Locate the cell with the specified text and output its (X, Y) center coordinate. 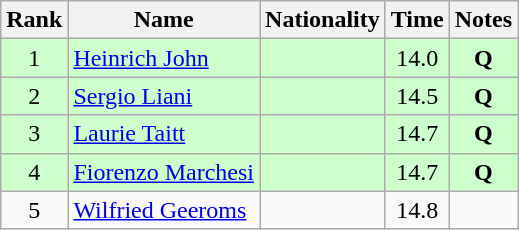
Nationality (323, 20)
Laurie Taitt (164, 134)
1 (34, 58)
Wilfried Geeroms (164, 210)
Rank (34, 20)
14.8 (417, 210)
Time (417, 20)
4 (34, 172)
Sergio Liani (164, 96)
2 (34, 96)
Notes (483, 20)
Name (164, 20)
3 (34, 134)
Heinrich John (164, 58)
14.0 (417, 58)
5 (34, 210)
Fiorenzo Marchesi (164, 172)
14.5 (417, 96)
